Determine the [x, y] coordinate at the center of the cell enclosing the given text.  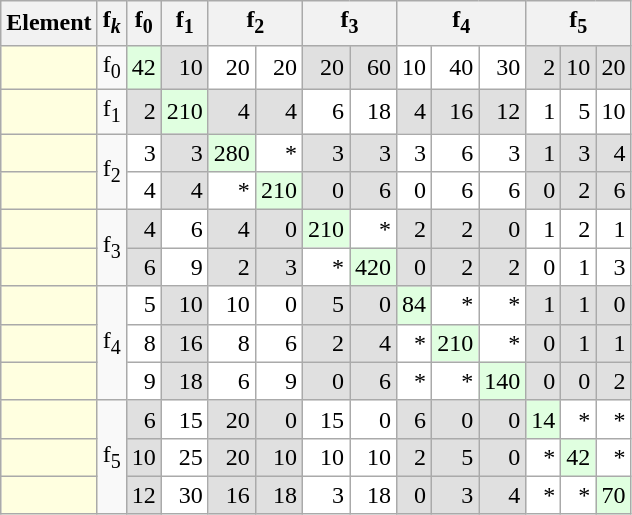
84 [414, 305]
70 [614, 495]
fk [112, 23]
25 [184, 457]
60 [374, 67]
Element [49, 23]
280 [232, 153]
14 [544, 419]
140 [502, 381]
40 [456, 67]
420 [374, 267]
